Search for the cell housing the specified text and yield its (x, y) center coordinate. 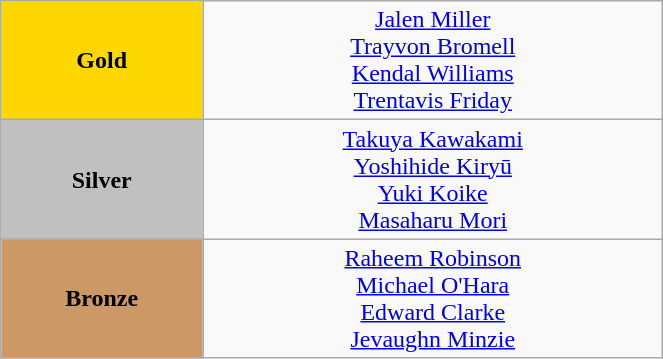
Takuya KawakamiYoshihide KiryūYuki KoikeMasaharu Mori (433, 180)
Gold (102, 60)
Raheem RobinsonMichael O'HaraEdward ClarkeJevaughn Minzie (433, 298)
Jalen MillerTrayvon BromellKendal WilliamsTrentavis Friday (433, 60)
Silver (102, 180)
Bronze (102, 298)
